Return the [x, y] coordinate for the center point of the cell that contains the specified text.  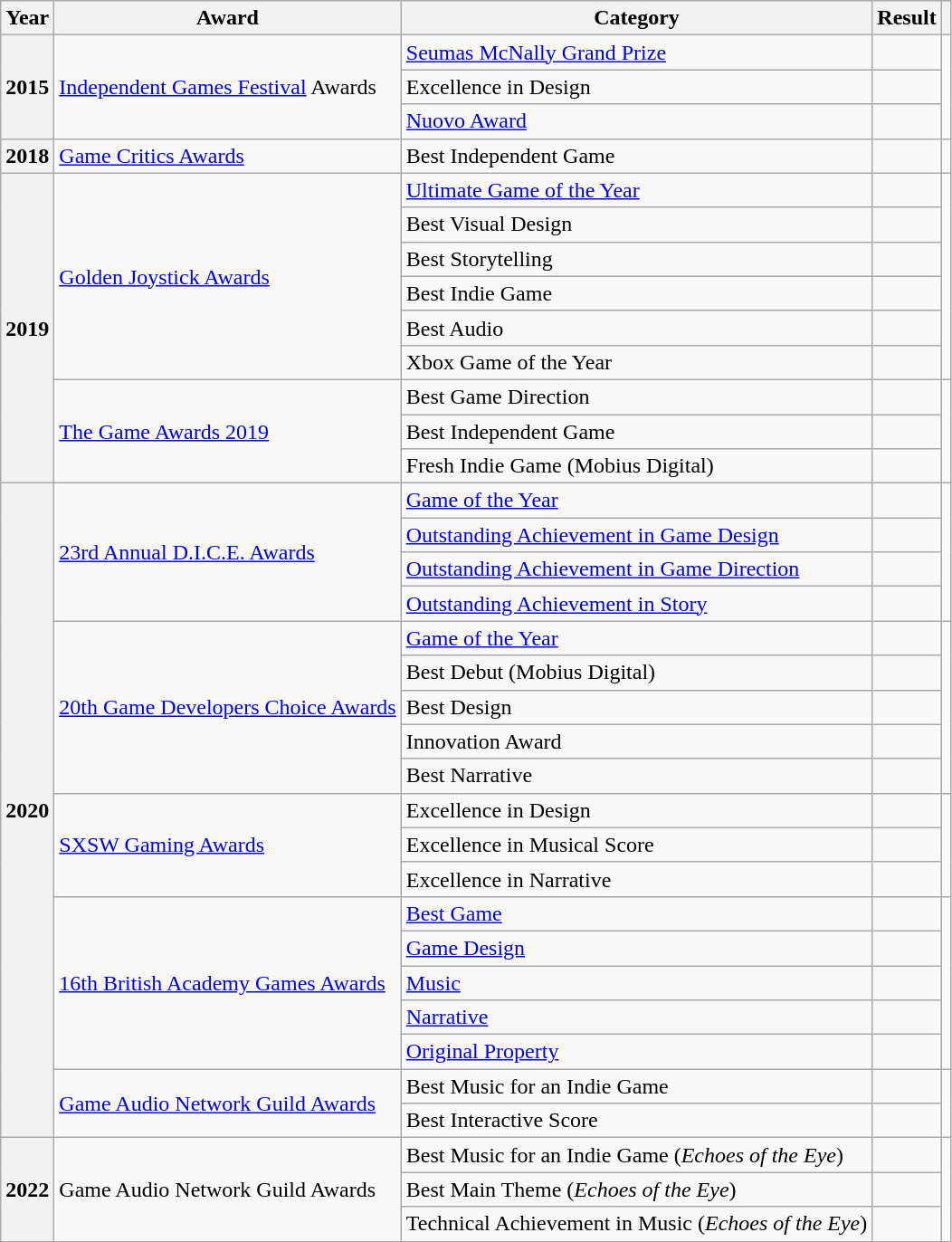
Year [27, 18]
Independent Games Festival Awards [228, 87]
2022 [27, 1189]
Original Property [637, 1052]
Excellence in Musical Score [637, 845]
Best Audio [637, 328]
Best Storytelling [637, 259]
Best Music for an Indie Game [637, 1086]
Best Game Direction [637, 396]
Narrative [637, 1017]
Best Main Theme (Echoes of the Eye) [637, 1189]
Music [637, 982]
Best Game [637, 913]
Outstanding Achievement in Game Direction [637, 569]
Best Visual Design [637, 225]
16th British Academy Games Awards [228, 982]
Technical Achievement in Music (Echoes of the Eye) [637, 1224]
Nuovo Award [637, 121]
20th Game Developers Choice Awards [228, 707]
Fresh Indie Game (Mobius Digital) [637, 466]
2020 [27, 811]
Seumas McNally Grand Prize [637, 53]
Outstanding Achievement in Story [637, 604]
Result [907, 18]
The Game Awards 2019 [228, 431]
Best Music for an Indie Game (Echoes of the Eye) [637, 1155]
Outstanding Achievement in Game Design [637, 535]
Excellence in Narrative [637, 879]
2019 [27, 328]
Best Interactive Score [637, 1121]
Best Debut (Mobius Digital) [637, 673]
Best Design [637, 707]
23rd Annual D.I.C.E. Awards [228, 552]
Golden Joystick Awards [228, 276]
Ultimate Game of the Year [637, 190]
Best Narrative [637, 776]
Best Indie Game [637, 293]
SXSW Gaming Awards [228, 845]
Innovation Award [637, 741]
2015 [27, 87]
Xbox Game of the Year [637, 362]
Game Design [637, 948]
Category [637, 18]
Game Critics Awards [228, 156]
Award [228, 18]
2018 [27, 156]
